Provide the [x, y] coordinate of the cell's center where the given text is located.  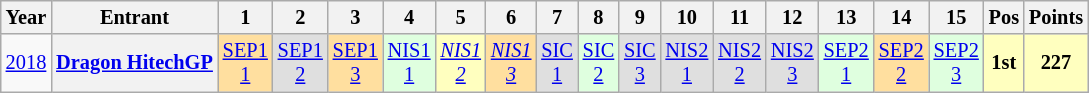
SEP22 [902, 63]
NIS12 [460, 63]
6 [511, 17]
SIC2 [598, 63]
14 [902, 17]
SEP12 [300, 63]
NIS11 [410, 63]
4 [410, 17]
1 [246, 17]
3 [356, 17]
7 [556, 17]
10 [688, 17]
2018 [26, 63]
11 [740, 17]
Pos [1004, 17]
1st [1004, 63]
2 [300, 17]
NIS21 [688, 63]
Entrant [134, 17]
227 [1056, 63]
13 [846, 17]
NIS22 [740, 63]
8 [598, 17]
12 [792, 17]
SEP11 [246, 63]
NIS23 [792, 63]
SEP13 [356, 63]
NIS13 [511, 63]
SEP21 [846, 63]
5 [460, 17]
SEP23 [956, 63]
Year [26, 17]
SIC3 [640, 63]
9 [640, 17]
SIC1 [556, 63]
Points [1056, 17]
15 [956, 17]
Dragon HitechGP [134, 63]
